For the text-containing cell, return its midpoint in [X, Y] coordinate format. 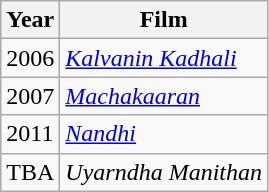
Year [30, 20]
2006 [30, 58]
2007 [30, 96]
Film [164, 20]
2011 [30, 134]
TBA [30, 172]
Kalvanin Kadhali [164, 58]
Nandhi [164, 134]
Machakaaran [164, 96]
Uyarndha Manithan [164, 172]
